Determine the [X, Y] coordinate at the center of the cell enclosing the given text.  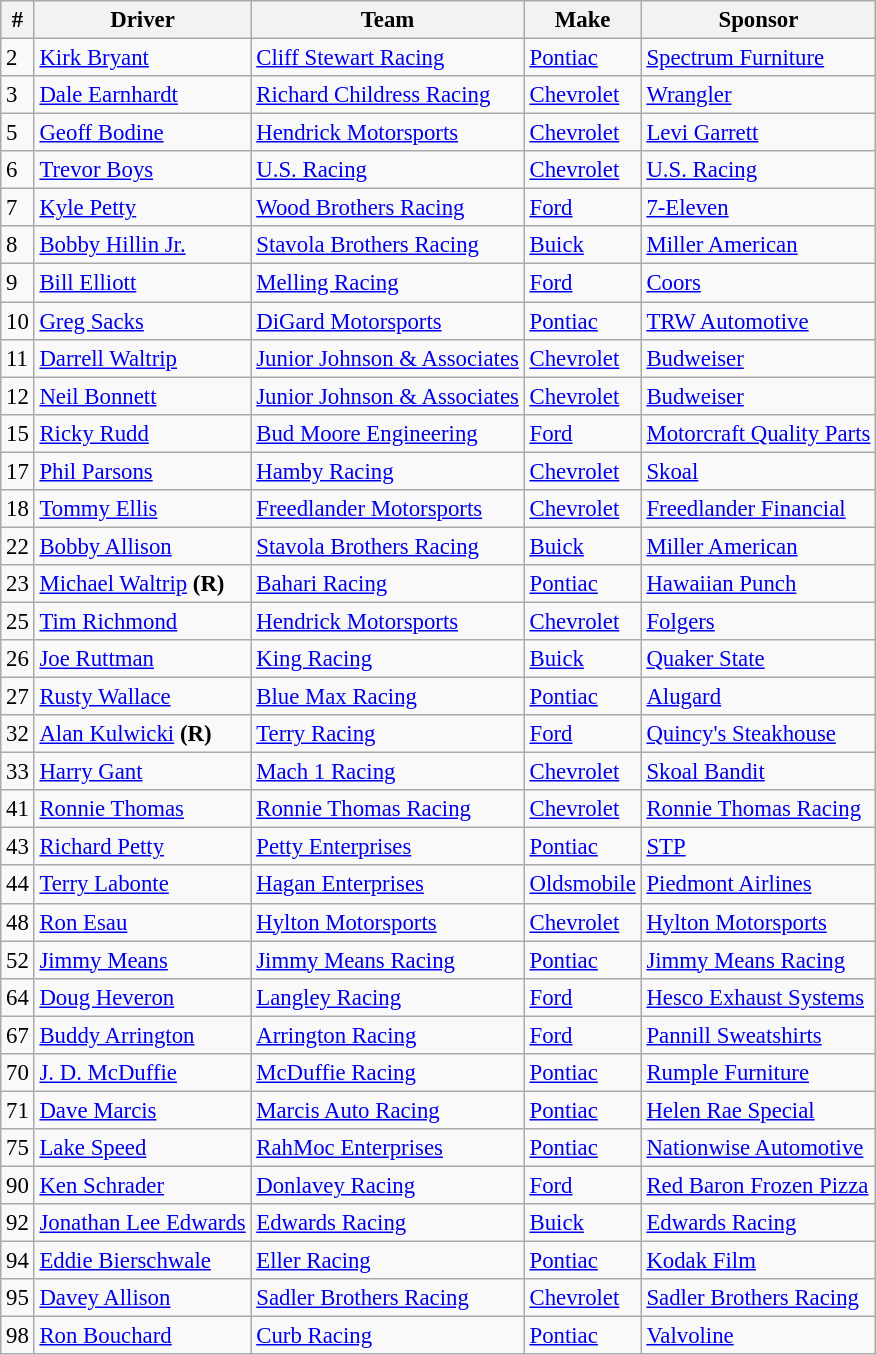
Jonathan Lee Edwards [142, 1223]
Pannill Sweatshirts [758, 1035]
Sponsor [758, 20]
Ken Schrader [142, 1185]
Richard Petty [142, 847]
7 [18, 208]
Helen Rae Special [758, 1110]
52 [18, 960]
Blue Max Racing [388, 697]
Bahari Racing [388, 584]
Trevor Boys [142, 170]
Ronnie Thomas [142, 809]
10 [18, 321]
Eller Racing [388, 1261]
Oldsmobile [582, 885]
Curb Racing [388, 1336]
94 [18, 1261]
70 [18, 1073]
Davey Allison [142, 1298]
Driver [142, 20]
Quincy's Steakhouse [758, 734]
64 [18, 997]
Petty Enterprises [388, 847]
Dave Marcis [142, 1110]
Bobby Hillin Jr. [142, 245]
Ron Bouchard [142, 1336]
Coors [758, 283]
Quaker State [758, 659]
Freedlander Financial [758, 509]
95 [18, 1298]
Terry Racing [388, 734]
Rumple Furniture [758, 1073]
Freedlander Motorsports [388, 509]
DiGard Motorsports [388, 321]
8 [18, 245]
90 [18, 1185]
RahMoc Enterprises [388, 1148]
Darrell Waltrip [142, 358]
67 [18, 1035]
# [18, 20]
Eddie Bierschwale [142, 1261]
43 [18, 847]
Skoal Bandit [758, 772]
Neil Bonnett [142, 396]
48 [18, 922]
Kodak Film [758, 1261]
98 [18, 1336]
Dale Earnhardt [142, 95]
Red Baron Frozen Pizza [758, 1185]
Hagan Enterprises [388, 885]
Levi Garrett [758, 133]
Bud Moore Engineering [388, 433]
Harry Gant [142, 772]
Langley Racing [388, 997]
Piedmont Airlines [758, 885]
Arrington Racing [388, 1035]
25 [18, 621]
Kyle Petty [142, 208]
Geoff Bodine [142, 133]
Wood Brothers Racing [388, 208]
King Racing [388, 659]
Doug Heveron [142, 997]
18 [18, 509]
Folgers [758, 621]
44 [18, 885]
Alugard [758, 697]
Greg Sacks [142, 321]
Phil Parsons [142, 471]
Jimmy Means [142, 960]
Hawaiian Punch [758, 584]
Cliff Stewart Racing [388, 58]
Mach 1 Racing [388, 772]
Wrangler [758, 95]
Tommy Ellis [142, 509]
Hesco Exhaust Systems [758, 997]
Tim Richmond [142, 621]
Team [388, 20]
Valvoline [758, 1336]
17 [18, 471]
Skoal [758, 471]
Michael Waltrip (R) [142, 584]
7-Eleven [758, 208]
Alan Kulwicki (R) [142, 734]
33 [18, 772]
Marcis Auto Racing [388, 1110]
Make [582, 20]
15 [18, 433]
STP [758, 847]
75 [18, 1148]
Ron Esau [142, 922]
41 [18, 809]
Rusty Wallace [142, 697]
Terry Labonte [142, 885]
Buddy Arrington [142, 1035]
9 [18, 283]
26 [18, 659]
Ricky Rudd [142, 433]
Bill Elliott [142, 283]
5 [18, 133]
Nationwise Automotive [758, 1148]
Spectrum Furniture [758, 58]
12 [18, 396]
Melling Racing [388, 283]
22 [18, 546]
Kirk Bryant [142, 58]
Hamby Racing [388, 471]
11 [18, 358]
McDuffie Racing [388, 1073]
92 [18, 1223]
Joe Ruttman [142, 659]
TRW Automotive [758, 321]
6 [18, 170]
2 [18, 58]
J. D. McDuffie [142, 1073]
Donlavey Racing [388, 1185]
Motorcraft Quality Parts [758, 433]
23 [18, 584]
32 [18, 734]
Bobby Allison [142, 546]
Richard Childress Racing [388, 95]
3 [18, 95]
Lake Speed [142, 1148]
71 [18, 1110]
27 [18, 697]
